Pinpoint the cell where the given text exists, returning its (x, y) midpoint coordinate. 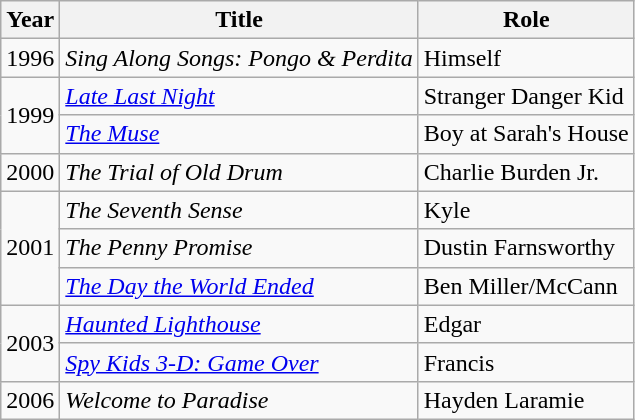
2000 (30, 172)
Francis (526, 362)
Welcome to Paradise (239, 400)
Boy at Sarah's House (526, 134)
Sing Along Songs: Pongo & Perdita (239, 58)
The Trial of Old Drum (239, 172)
Himself (526, 58)
Title (239, 20)
Year (30, 20)
Hayden Laramie (526, 400)
The Penny Promise (239, 248)
Dustin Farnsworthy (526, 248)
Role (526, 20)
Ben Miller/McCann (526, 286)
2001 (30, 248)
Spy Kids 3-D: Game Over (239, 362)
Edgar (526, 324)
Haunted Lighthouse (239, 324)
The Day the World Ended (239, 286)
Late Last Night (239, 96)
Charlie Burden Jr. (526, 172)
The Seventh Sense (239, 210)
2006 (30, 400)
Stranger Danger Kid (526, 96)
1999 (30, 115)
The Muse (239, 134)
2003 (30, 343)
Kyle (526, 210)
1996 (30, 58)
